Locate the cell with the specified text and output its (X, Y) center coordinate. 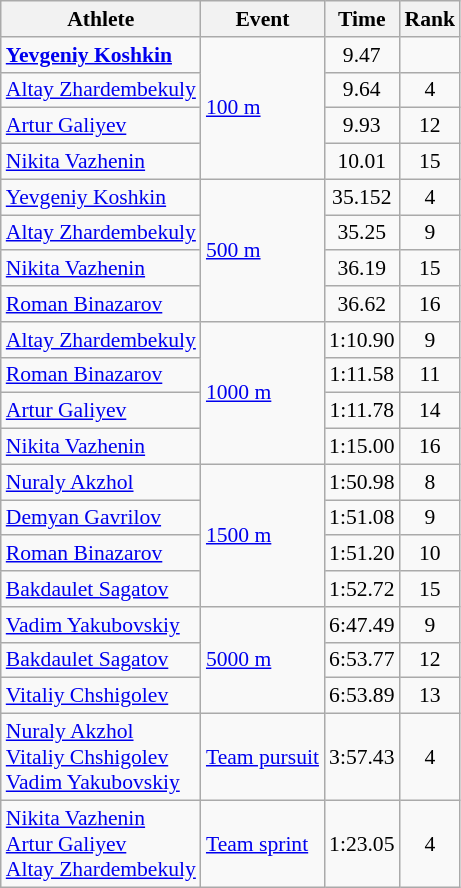
9.93 (362, 126)
Nikita VazheninArtur GaliyevAltay Zhardembekuly (101, 844)
1:52.72 (362, 589)
Time (362, 19)
1:51.08 (362, 518)
1500 m (262, 535)
6:53.89 (362, 696)
Athlete (101, 19)
36.19 (362, 269)
3:57.43 (362, 758)
8 (430, 482)
9.47 (362, 55)
Vitaliy Chshigolev (101, 696)
36.62 (362, 304)
Team pursuit (262, 758)
Nuraly Akzhol (101, 482)
100 m (262, 108)
6:53.77 (362, 660)
1:11.58 (362, 375)
10.01 (362, 162)
Rank (430, 19)
35.25 (362, 233)
1000 m (262, 393)
Event (262, 19)
13 (430, 696)
14 (430, 411)
11 (430, 375)
1:23.05 (362, 844)
5000 m (262, 660)
1:11.78 (362, 411)
1:10.90 (362, 340)
1:51.20 (362, 554)
1:15.00 (362, 447)
6:47.49 (362, 625)
9.64 (362, 90)
Demyan Gavrilov (101, 518)
Team sprint (262, 844)
500 m (262, 250)
10 (430, 554)
Nuraly AkzholVitaliy ChshigolevVadim Yakubovskiy (101, 758)
35.152 (362, 197)
1:50.98 (362, 482)
Vadim Yakubovskiy (101, 625)
